Extract the [X, Y] coordinate from the center of the cell holding the provided text.  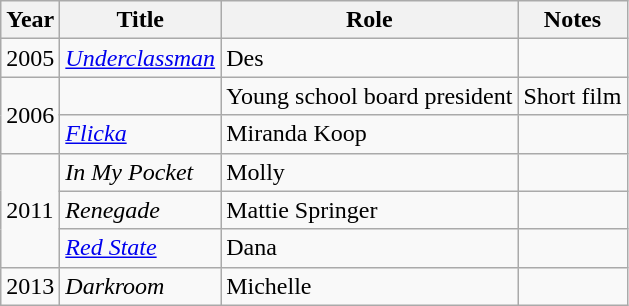
2005 [30, 58]
Title [140, 20]
Molly [370, 172]
Underclassman [140, 58]
Dana [370, 248]
Des [370, 58]
Miranda Koop [370, 134]
Mattie Springer [370, 210]
Flicka [140, 134]
2011 [30, 210]
Role [370, 20]
Notes [572, 20]
Year [30, 20]
2006 [30, 115]
Short film [572, 96]
Renegade [140, 210]
2013 [30, 286]
Young school board president [370, 96]
Michelle [370, 286]
Darkroom [140, 286]
Red State [140, 248]
In My Pocket [140, 172]
